Return [X, Y] of the center of cell containing provided text 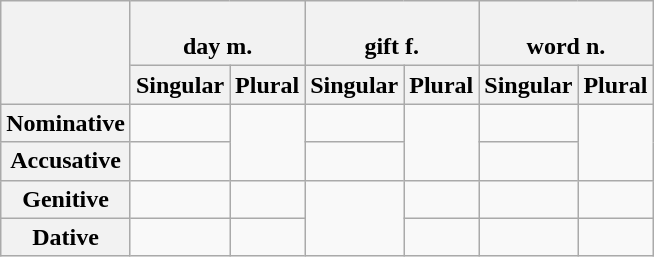
day m. [217, 34]
Dative [66, 237]
Nominative [66, 123]
gift f. [392, 34]
word n. [566, 34]
Genitive [66, 199]
Accusative [66, 161]
